Locate the cell with the specified text and output its [X, Y] center coordinate. 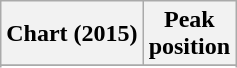
Chart (2015) [72, 34]
Peakposition [189, 34]
